Extract the (x, y) coordinate from the center of the cell holding the provided text.  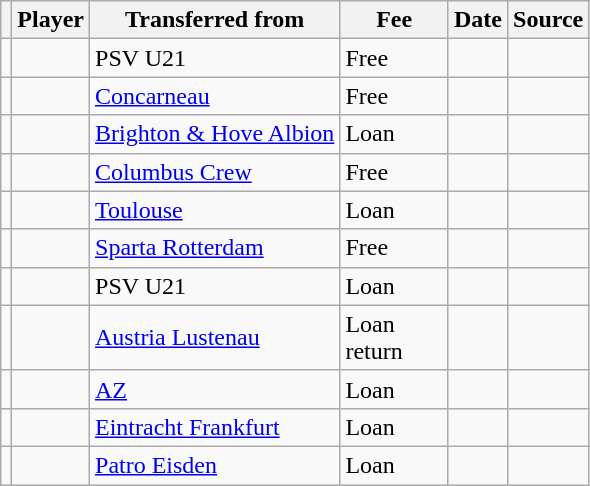
Sparta Rotterdam (215, 248)
Concarneau (215, 96)
Player (51, 20)
Loan return (394, 338)
Patro Eisden (215, 465)
Fee (394, 20)
Eintracht Frankfurt (215, 427)
AZ (215, 389)
Date (478, 20)
Austria Lustenau (215, 338)
Transferred from (215, 20)
Columbus Crew (215, 172)
Brighton & Hove Albion (215, 134)
Toulouse (215, 210)
Source (548, 20)
